From the cell containing the given text, extract its center point as (X, Y) coordinate. 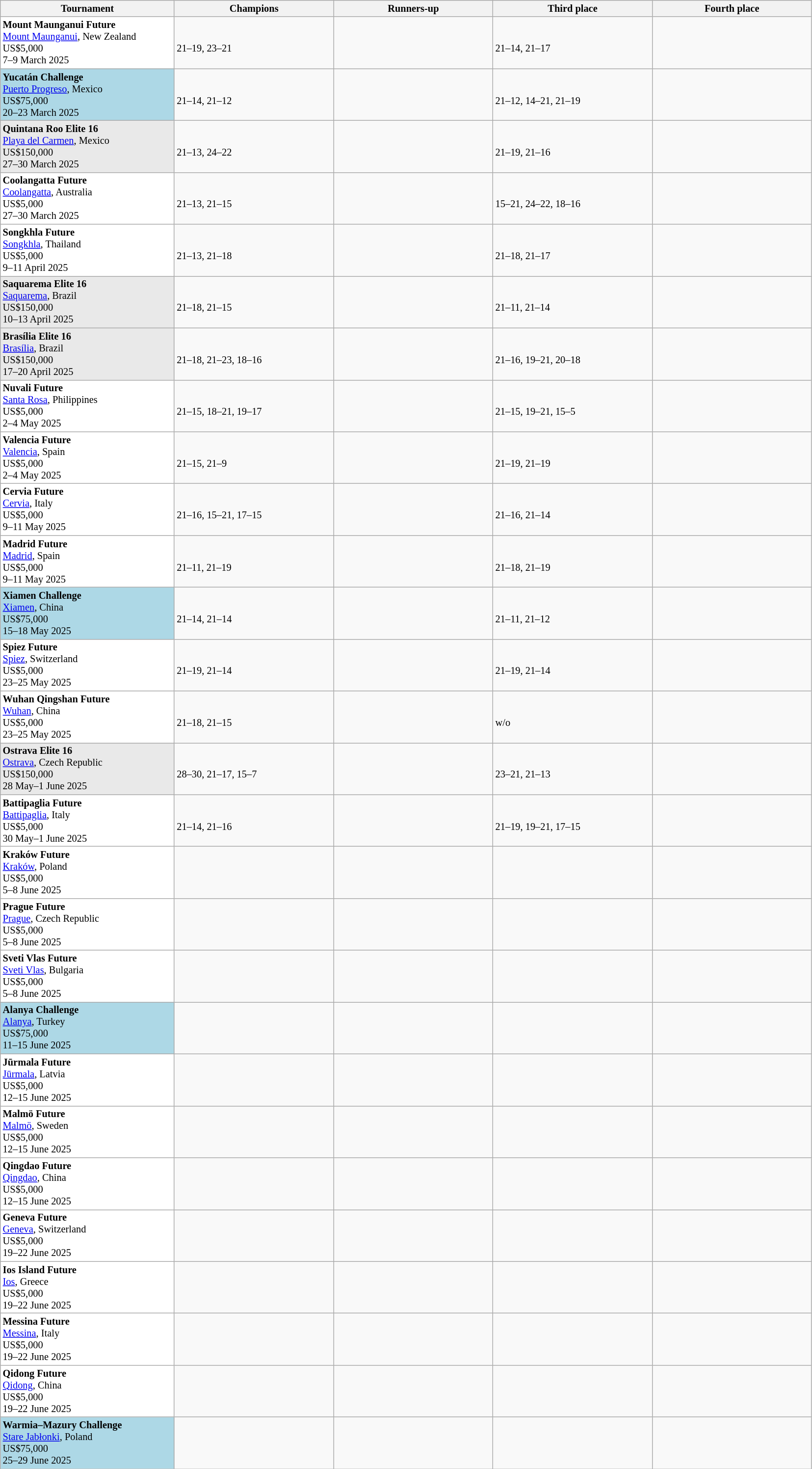
21–11, 21–12 (573, 613)
21–16, 19–21, 20–18 (573, 354)
Prague FuturePrague, Czech RepublicUS$5,0005–8 June 2025 (87, 924)
21–13, 21–15 (254, 198)
28–30, 21–17, 15–7 (254, 769)
15–21, 24–22, 18–16 (573, 198)
21–19, 19–21, 17–15 (573, 821)
Spiez FutureSpiez, SwitzerlandUS$5,00023–25 May 2025 (87, 665)
21–15, 21–9 (254, 457)
21–14, 21–14 (254, 613)
Wuhan Qingshan FutureWuhan, ChinaUS$5,00023–25 May 2025 (87, 717)
Battipaglia FutureBattipaglia, ItalyUS$5,00030 May–1 June 2025 (87, 821)
21–19, 21–16 (573, 146)
21–11, 21–14 (573, 302)
Messina FutureMessina, ItalyUS$5,00019–22 June 2025 (87, 1339)
Champions (254, 8)
21–12, 14–21, 21–19 (573, 95)
Fourth place (732, 8)
21–19, 23–21 (254, 43)
21–14, 21–16 (254, 821)
Runners-up (413, 8)
Geneva FutureGeneva, SwitzerlandUS$5,00019–22 June 2025 (87, 1235)
Alanya ChallengeAlanya, TurkeyUS$75,00011–15 June 2025 (87, 1028)
Mount Maunganui FutureMount Maunganui, New ZealandUS$5,0007–9 March 2025 (87, 43)
21–16, 15–21, 17–15 (254, 509)
w/o (573, 717)
Malmö FutureMalmö, SwedenUS$5,00012–15 June 2025 (87, 1132)
Brasília Elite 16Brasília, BrazilUS$150,00017–20 April 2025 (87, 354)
Qingdao FutureQingdao, ChinaUS$5,00012–15 June 2025 (87, 1183)
Nuvali FutureSanta Rosa, PhilippinesUS$5,0002–4 May 2025 (87, 406)
Yucatán ChallengePuerto Progreso, MexicoUS$75,00020–23 March 2025 (87, 95)
Madrid FutureMadrid, SpainUS$5,0009–11 May 2025 (87, 561)
Sveti Vlas FutureSveti Vlas, BulgariaUS$5,0005–8 June 2025 (87, 976)
21–18, 21–19 (573, 561)
Xiamen ChallengeXiamen, ChinaUS$75,00015–18 May 2025 (87, 613)
Jūrmala FutureJūrmala, LatviaUS$5,00012–15 June 2025 (87, 1080)
21–18, 21–23, 18–16 (254, 354)
Songkhla FutureSongkhla, ThailandUS$5,0009–11 April 2025 (87, 250)
21–14, 21–12 (254, 95)
21–15, 19–21, 15–5 (573, 406)
Qidong FutureQidong, ChinaUS$5,00019–22 June 2025 (87, 1391)
Kraków FutureKraków, PolandUS$5,0005–8 June 2025 (87, 872)
Saquarema Elite 16Saquarema, BrazilUS$150,00010–13 April 2025 (87, 302)
Ios Island FutureIos, GreeceUS$5,00019–22 June 2025 (87, 1287)
21–18, 21–17 (573, 250)
21–14, 21–17 (573, 43)
21–15, 18–21, 19–17 (254, 406)
Ostrava Elite 16Ostrava, Czech RepublicUS$150,00028 May–1 June 2025 (87, 769)
Valencia FutureValencia, SpainUS$5,0002–4 May 2025 (87, 457)
21–11, 21–19 (254, 561)
21–13, 24–22 (254, 146)
Quintana Roo Elite 16Playa del Carmen, MexicoUS$150,00027–30 March 2025 (87, 146)
21–16, 21–14 (573, 509)
21–19, 21–19 (573, 457)
Third place (573, 8)
Cervia FutureCervia, ItalyUS$5,0009–11 May 2025 (87, 509)
Coolangatta FutureCoolangatta, AustraliaUS$5,00027–30 March 2025 (87, 198)
21–13, 21–18 (254, 250)
Tournament (87, 8)
23–21, 21–13 (573, 769)
Warmia–Mazury ChallengeStare Jabłonki, PolandUS$75,00025–29 June 2025 (87, 1443)
